Scan for the cell matching the given text and deliver its [x, y] coordinate at center. 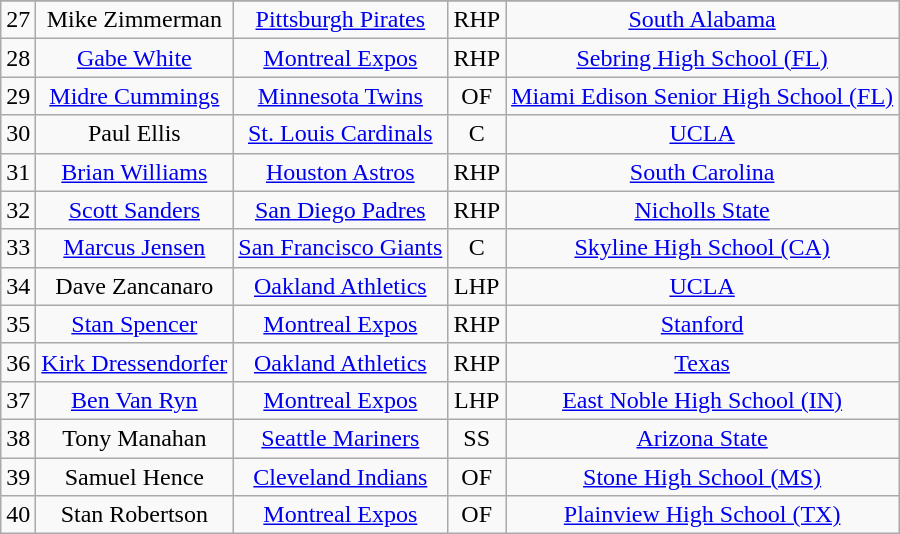
Ben Van Ryn [134, 400]
Mike Zimmerman [134, 20]
Stan Spencer [134, 324]
Houston Astros [340, 172]
Kirk Dressendorfer [134, 362]
36 [18, 362]
Stone High School (MS) [702, 477]
39 [18, 477]
32 [18, 210]
Samuel Hence [134, 477]
Plainview High School (TX) [702, 515]
33 [18, 248]
34 [18, 286]
37 [18, 400]
Gabe White [134, 58]
Minnesota Twins [340, 96]
South Alabama [702, 20]
Sebring High School (FL) [702, 58]
27 [18, 20]
Stanford [702, 324]
Marcus Jensen [134, 248]
Scott Sanders [134, 210]
Tony Manahan [134, 438]
40 [18, 515]
Skyline High School (CA) [702, 248]
Brian Williams [134, 172]
38 [18, 438]
South Carolina [702, 172]
Texas [702, 362]
Seattle Mariners [340, 438]
SS [477, 438]
Stan Robertson [134, 515]
30 [18, 134]
San Francisco Giants [340, 248]
Miami Edison Senior High School (FL) [702, 96]
Paul Ellis [134, 134]
Nicholls State [702, 210]
29 [18, 96]
35 [18, 324]
Dave Zancanaro [134, 286]
East Noble High School (IN) [702, 400]
San Diego Padres [340, 210]
31 [18, 172]
St. Louis Cardinals [340, 134]
Arizona State [702, 438]
Pittsburgh Pirates [340, 20]
28 [18, 58]
Cleveland Indians [340, 477]
Midre Cummings [134, 96]
